Search for the cell housing the specified text and yield its [X, Y] center coordinate. 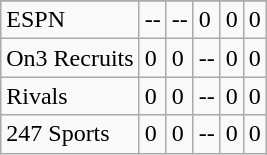
Rivals [70, 96]
247 Sports [70, 134]
On3 Recruits [70, 58]
ESPN [70, 20]
